Identify which cell holds the provided text, then report its [X, Y] central coordinate. 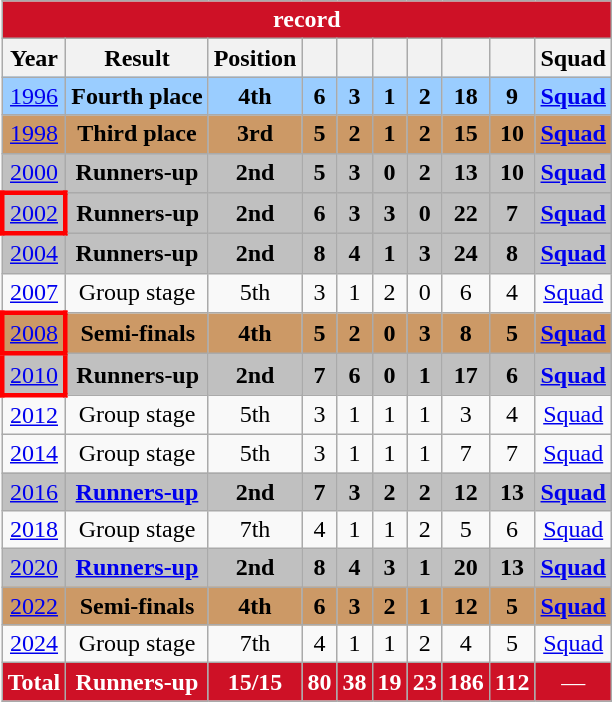
18 [466, 96]
2018 [34, 530]
2024 [34, 644]
2022 [34, 606]
23 [424, 682]
Total [34, 682]
2020 [34, 568]
112 [512, 682]
2014 [34, 453]
24 [466, 254]
Result [137, 58]
Year [34, 58]
186 [466, 682]
22 [466, 214]
2004 [34, 254]
2008 [34, 334]
Fourth place [137, 96]
15/15 [255, 682]
2012 [34, 415]
record [306, 20]
2002 [34, 214]
80 [320, 682]
38 [354, 682]
1998 [34, 134]
Third place [137, 134]
9 [512, 96]
1996 [34, 96]
20 [466, 568]
15 [466, 134]
19 [390, 682]
3rd [255, 134]
17 [466, 374]
2016 [34, 491]
Position [255, 58]
2007 [34, 293]
2010 [34, 374]
— [573, 682]
2000 [34, 173]
